Capture the cell that displays the provided text and extract its [X, Y] central coordinate. 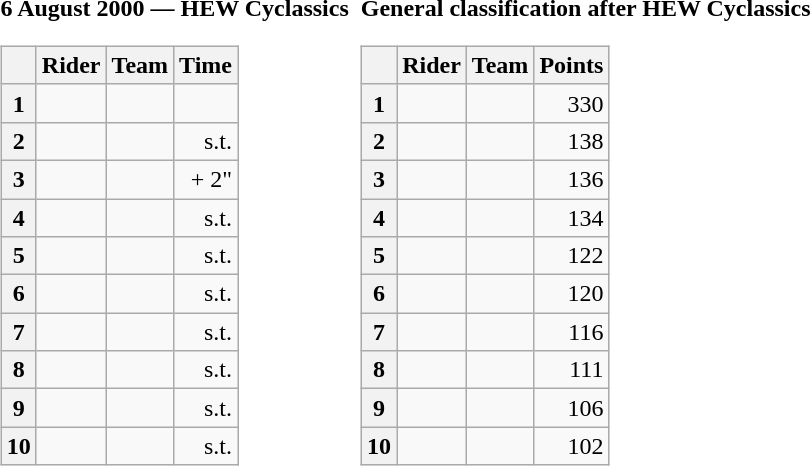
122 [572, 256]
120 [572, 294]
+ 2" [206, 179]
330 [572, 103]
Time [206, 65]
136 [572, 179]
138 [572, 141]
134 [572, 217]
106 [572, 408]
111 [572, 370]
116 [572, 332]
Points [572, 65]
102 [572, 446]
